Extract the [x, y] coordinate from the center of the cell holding the provided text.  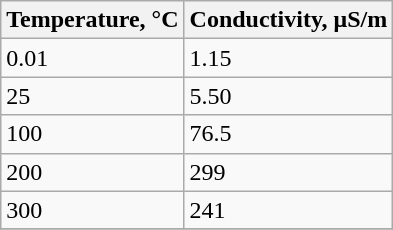
200 [92, 172]
300 [92, 210]
76.5 [288, 134]
Temperature, °C [92, 20]
100 [92, 134]
25 [92, 96]
0.01 [92, 58]
1.15 [288, 58]
5.50 [288, 96]
Conductivity, μS/m [288, 20]
241 [288, 210]
299 [288, 172]
